For the text-containing cell, return its midpoint in [x, y] coordinate format. 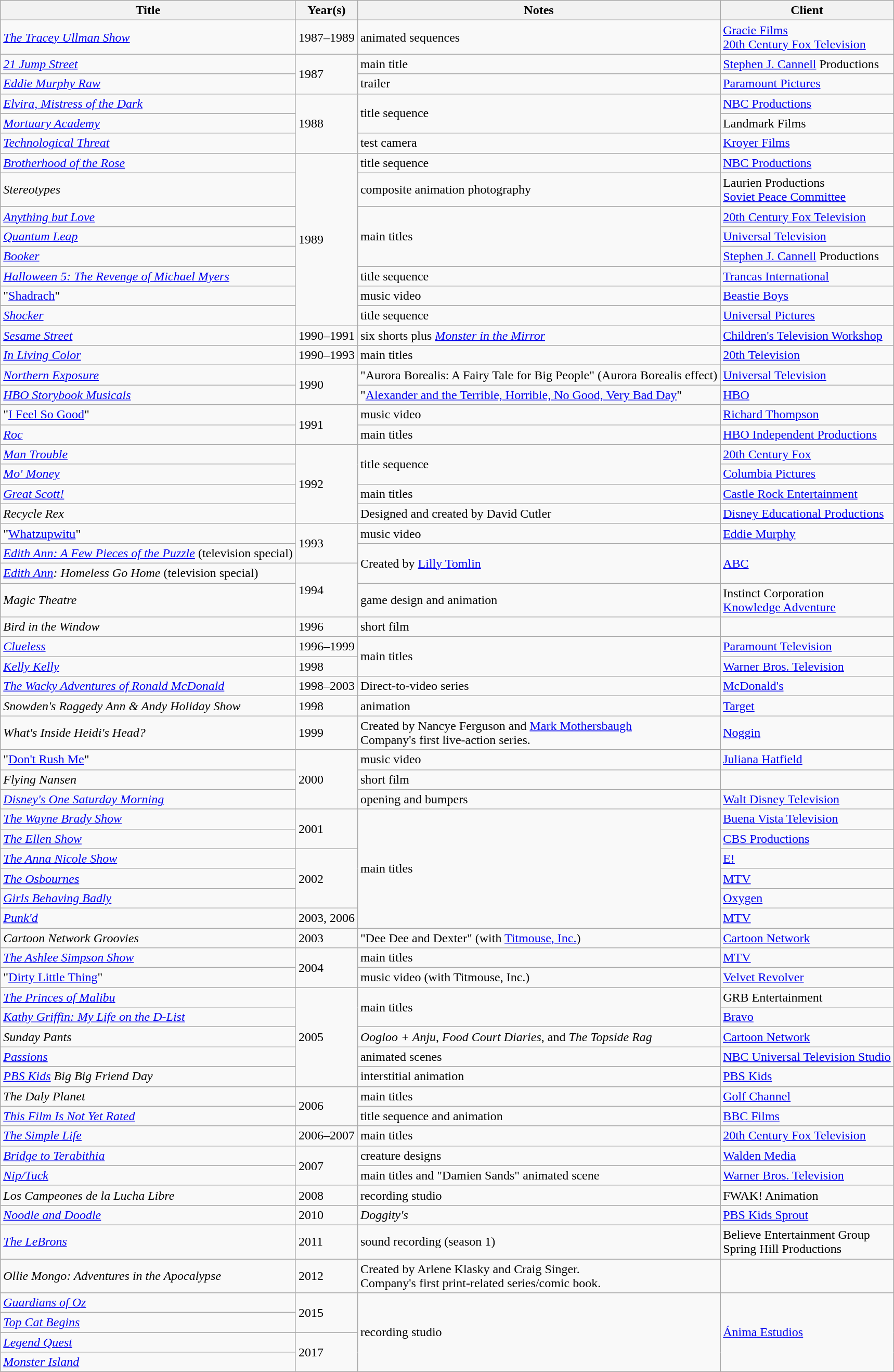
Legend Quest [148, 1342]
Mortuary Academy [148, 123]
"Aurora Borealis: A Fairy Tale for Big People" (Aurora Borealis effect) [539, 375]
Noodle and Doodle [148, 1215]
Stereotypes [148, 189]
Ollie Mongo: Adventures in the Apocalypse [148, 1276]
Trancas International [807, 276]
Roc [148, 434]
20th Century Fox [807, 454]
Monster Island [148, 1362]
opening and bumpers [539, 799]
Gracie Films20th Century Fox Television [807, 37]
McDonald's [807, 686]
"Dee Dee and Dexter" (with Titmouse, Inc.) [539, 938]
The Simple Life [148, 1136]
ABC [807, 563]
Anything but Love [148, 216]
BBC Films [807, 1116]
The LeBrons [148, 1241]
Sesame Street [148, 336]
1991 [327, 425]
2003 [327, 938]
The Princes of Malibu [148, 997]
game design and animation [539, 599]
composite animation photography [539, 189]
Bird in the Window [148, 627]
20th Television [807, 355]
main title [539, 64]
Kathy Griffin: My Life on the D-List [148, 1017]
2003, 2006 [327, 918]
Castle Rock Entertainment [807, 494]
six shorts plus Monster in the Mirror [539, 336]
Guardians of Oz [148, 1303]
Notes [539, 10]
"Don't Rush Me" [148, 760]
Booker [148, 256]
Created by Nancye Ferguson and Mark MothersbaughCompany's first live-action series. [539, 733]
2011 [327, 1241]
1996–1999 [327, 647]
PBS Kids Big Big Friend Day [148, 1076]
Elvira, Mistress of the Dark [148, 104]
Disney Educational Productions [807, 514]
HBO Storybook Musicals [148, 395]
creature designs [539, 1156]
1990–1991 [327, 336]
The Daly Planet [148, 1096]
2015 [327, 1313]
Recycle Rex [148, 514]
Richard Thompson [807, 415]
NBC Universal Television Studio [807, 1057]
"Shadrach" [148, 296]
The Osbournes [148, 878]
Quantum Leap [148, 236]
Bridge to Terabithia [148, 1156]
Title [148, 10]
Designed and created by David Cutler [539, 514]
1992 [327, 484]
Kelly Kelly [148, 666]
Direct-to-video series [539, 686]
What's Inside Heidi's Head? [148, 733]
Universal Pictures [807, 316]
Created by Arlene Klasky and Craig Singer.Company's first print-related series/comic book. [539, 1276]
The Wacky Adventures of Ronald McDonald [148, 686]
Walt Disney Television [807, 799]
2005 [327, 1037]
2012 [327, 1276]
The Anna Nicole Show [148, 858]
21 Jump Street [148, 64]
E! [807, 858]
Paramount Pictures [807, 84]
Columbia Pictures [807, 474]
Created by Lilly Tomlin [539, 563]
2006 [327, 1106]
Passions [148, 1057]
Paramount Television [807, 647]
Los Campeones de la Lucha Libre [148, 1195]
Landmark Films [807, 123]
Doggity's [539, 1215]
test camera [539, 143]
main titles and "Damien Sands" animated scene [539, 1175]
Sunday Pants [148, 1037]
Juliana Hatfield [807, 760]
Cartoon Network Groovies [148, 938]
2002 [327, 878]
1988 [327, 123]
Clueless [148, 647]
animated sequences [539, 37]
Eddie Murphy [807, 533]
1993 [327, 543]
Brotherhood of the Rose [148, 163]
The Tracey Ullman Show [148, 37]
Top Cat Begins [148, 1323]
Eddie Murphy Raw [148, 84]
1987–1989 [327, 37]
Client [807, 10]
animated scenes [539, 1057]
HBO [807, 395]
Edith Ann: Homeless Go Home (television special) [148, 573]
1990 [327, 385]
2010 [327, 1215]
title sequence and animation [539, 1116]
In Living Color [148, 355]
Mo' Money [148, 474]
animation [539, 706]
The Wayne Brady Show [148, 819]
1999 [327, 733]
Instinct CorporationKnowledge Adventure [807, 599]
Shocker [148, 316]
Oogloo + Anju, Food Court Diaries, and The Topside Rag [539, 1037]
2000 [327, 779]
HBO Independent Productions [807, 434]
FWAK! Animation [807, 1195]
"I Feel So Good" [148, 415]
Technological Threat [148, 143]
1998–2003 [327, 686]
CBS Productions [807, 839]
Flying Nansen [148, 779]
Halloween 5: The Revenge of Michael Myers [148, 276]
Girls Behaving Badly [148, 898]
Target [807, 706]
Noggin [807, 733]
1989 [327, 239]
Disney's One Saturday Morning [148, 799]
Believe Entertainment GroupSpring Hill Productions [807, 1241]
Northern Exposure [148, 375]
Oxygen [807, 898]
This Film Is Not Yet Rated [148, 1116]
2004 [327, 968]
Man Trouble [148, 454]
music video (with Titmouse, Inc.) [539, 978]
2001 [327, 829]
Nip/Tuck [148, 1175]
trailer [539, 84]
Year(s) [327, 10]
Beastie Boys [807, 296]
"Whatzupwitu" [148, 533]
GRB Entertainment [807, 997]
1994 [327, 590]
1990–1993 [327, 355]
sound recording (season 1) [539, 1241]
The Ashlee Simpson Show [148, 958]
Velvet Revolver [807, 978]
"Alexander and the Terrible, Horrible, No Good, Very Bad Day" [539, 395]
2008 [327, 1195]
PBS Kids Sprout [807, 1215]
Ánima Estudios [807, 1332]
Bravo [807, 1017]
2007 [327, 1165]
2017 [327, 1352]
interstitial animation [539, 1076]
Laurien ProductionsSoviet Peace Committee [807, 189]
Magic Theatre [148, 599]
"Dirty Little Thing" [148, 978]
Buena Vista Television [807, 819]
1996 [327, 627]
Edith Ann: A Few Pieces of the Puzzle (television special) [148, 553]
2006–2007 [327, 1136]
Children's Television Workshop [807, 336]
Walden Media [807, 1156]
Kroyer Films [807, 143]
PBS Kids [807, 1076]
The Ellen Show [148, 839]
Snowden's Raggedy Ann & Andy Holiday Show [148, 706]
Great Scott! [148, 494]
1987 [327, 74]
Golf Channel [807, 1096]
Punk'd [148, 918]
